Output the [x, y] coordinate of the center of the cell containing the given text.  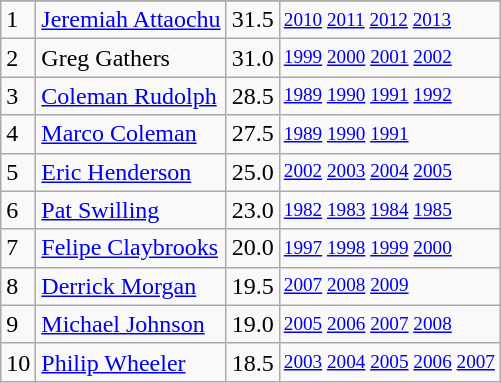
3 [18, 96]
20.0 [252, 248]
1982 1983 1984 1985 [389, 210]
1999 2000 2001 2002 [389, 58]
25.0 [252, 172]
31.0 [252, 58]
19.0 [252, 324]
19.5 [252, 286]
Jeremiah Attaochu [131, 20]
Marco Coleman [131, 134]
Michael Johnson [131, 324]
2007 2008 2009 [389, 286]
2003 2004 2005 2006 2007 [389, 362]
18.5 [252, 362]
Derrick Morgan [131, 286]
28.5 [252, 96]
1989 1990 1991 1992 [389, 96]
5 [18, 172]
10 [18, 362]
Pat Swilling [131, 210]
23.0 [252, 210]
27.5 [252, 134]
4 [18, 134]
31.5 [252, 20]
Greg Gathers [131, 58]
Eric Henderson [131, 172]
7 [18, 248]
1 [18, 20]
Philip Wheeler [131, 362]
8 [18, 286]
1997 1998 1999 2000 [389, 248]
2002 2003 2004 2005 [389, 172]
2 [18, 58]
Coleman Rudolph [131, 96]
2005 2006 2007 2008 [389, 324]
6 [18, 210]
9 [18, 324]
1989 1990 1991 [389, 134]
Felipe Claybrooks [131, 248]
2010 2011 2012 2013 [389, 20]
